Return the [X, Y] coordinate for the center point of the cell that contains the specified text.  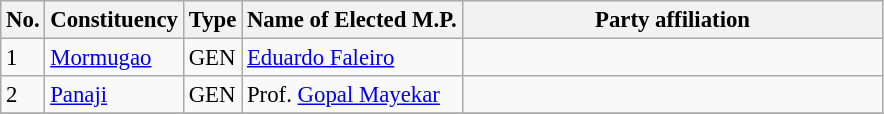
Party affiliation [672, 20]
2 [23, 95]
Mormugao [114, 58]
Panaji [114, 95]
No. [23, 20]
Type [212, 20]
Eduardo Faleiro [352, 58]
Name of Elected M.P. [352, 20]
1 [23, 58]
Constituency [114, 20]
Prof. Gopal Mayekar [352, 95]
